Return (x, y) of the center of cell containing provided text 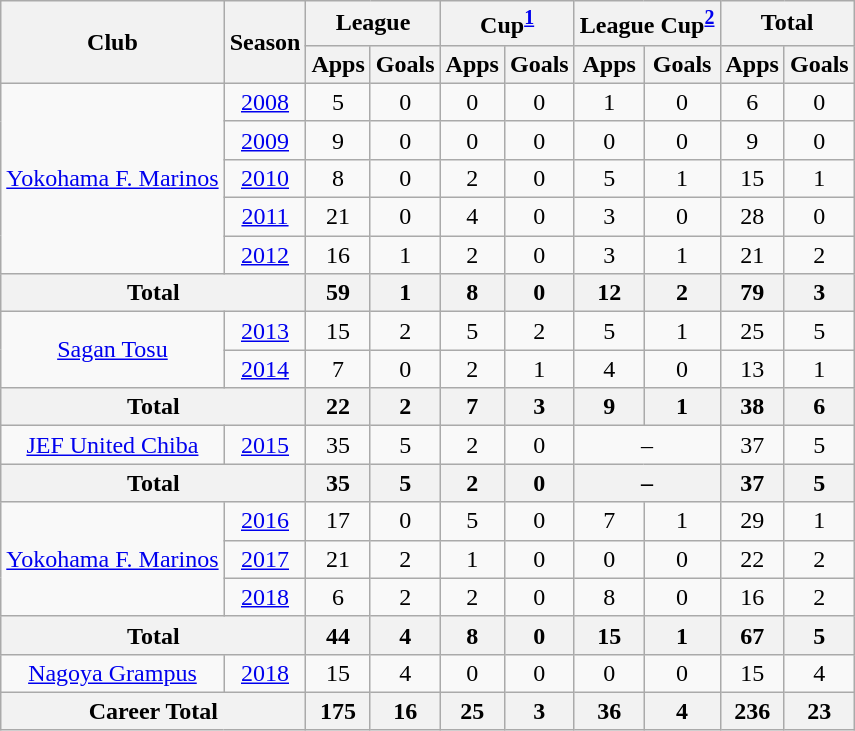
Nagoya Grampus (112, 673)
2010 (265, 178)
23 (819, 711)
79 (752, 293)
67 (752, 635)
League (373, 24)
2014 (265, 369)
29 (752, 521)
28 (752, 217)
Cup1 (507, 24)
36 (609, 711)
2017 (265, 559)
2011 (265, 217)
League Cup2 (647, 24)
JEF United Chiba (112, 445)
2016 (265, 521)
2008 (265, 102)
2013 (265, 331)
17 (338, 521)
38 (752, 407)
13 (752, 369)
Club (112, 42)
2015 (265, 445)
Sagan Tosu (112, 350)
Season (265, 42)
Career Total (154, 711)
2012 (265, 255)
2009 (265, 140)
236 (752, 711)
59 (338, 293)
175 (338, 711)
12 (609, 293)
44 (338, 635)
